Detect which cell encompasses the target text, then output its [x, y] center coordinate. 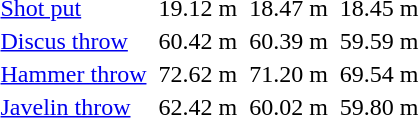
60.42 m [198, 41]
71.20 m [289, 74]
72.62 m [198, 74]
60.39 m [289, 41]
